Return the [x, y] coordinate for the center point of the cell that contains the specified text.  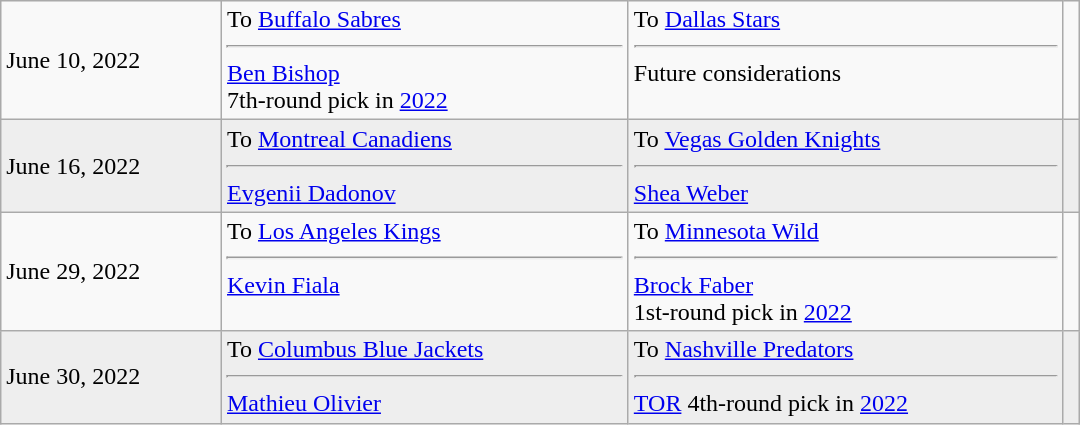
To Dallas StarsFuture considerations [845, 60]
To Vegas Golden KnightsShea Weber [845, 166]
To Minnesota WildBrock Faber1st-round pick in 2022 [845, 272]
To Buffalo SabresBen Bishop7th-round pick in 2022 [424, 60]
To Nashville PredatorsTOR 4th-round pick in 2022 [845, 377]
June 16, 2022 [112, 166]
June 10, 2022 [112, 60]
To Los Angeles KingsKevin Fiala [424, 272]
To Montreal CanadiensEvgenii Dadonov [424, 166]
To Columbus Blue JacketsMathieu Olivier [424, 377]
June 30, 2022 [112, 377]
June 29, 2022 [112, 272]
